Extract the [x, y] coordinate from the center of the cell holding the provided text.  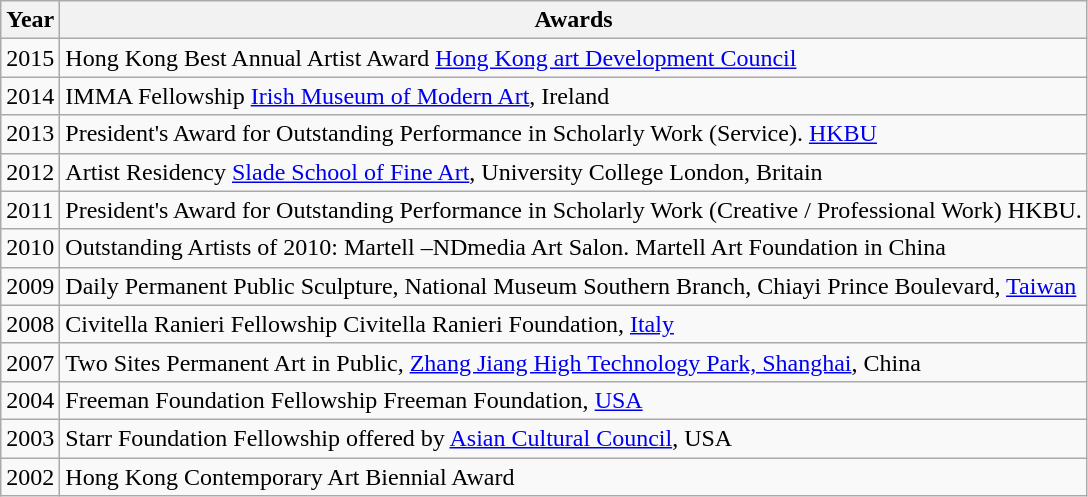
2014 [30, 96]
2008 [30, 324]
Outstanding Artists of 2010: Martell –NDmedia Art Salon. Martell Art Foundation in China [574, 248]
Freeman Foundation Fellowship Freeman Foundation, USA [574, 400]
Two Sites Permanent Art in Public, Zhang Jiang High Technology Park, Shanghai, China [574, 362]
2015 [30, 58]
Hong Kong Best Annual Artist Award Hong Kong art Development Council [574, 58]
Daily Permanent Public Sculpture, National Museum Southern Branch, Chiayi Prince Boulevard, Taiwan [574, 286]
2007 [30, 362]
IMMA Fellowship Irish Museum of Modern Art, Ireland [574, 96]
2002 [30, 477]
Starr Foundation Fellowship offered by Asian Cultural Council, USA [574, 438]
Awards [574, 20]
2009 [30, 286]
President's Award for Outstanding Performance in Scholarly Work (Creative / Professional Work) HKBU. [574, 210]
2010 [30, 248]
Civitella Ranieri Fellowship Civitella Ranieri Foundation, Italy [574, 324]
2004 [30, 400]
2003 [30, 438]
2012 [30, 172]
Artist Residency Slade School of Fine Art, University College London, Britain [574, 172]
2011 [30, 210]
Hong Kong Contemporary Art Biennial Award [574, 477]
President's Award for Outstanding Performance in Scholarly Work (Service). HKBU [574, 134]
2013 [30, 134]
Year [30, 20]
